Return the [X, Y] coordinate for the center point of the cell that contains the specified text.  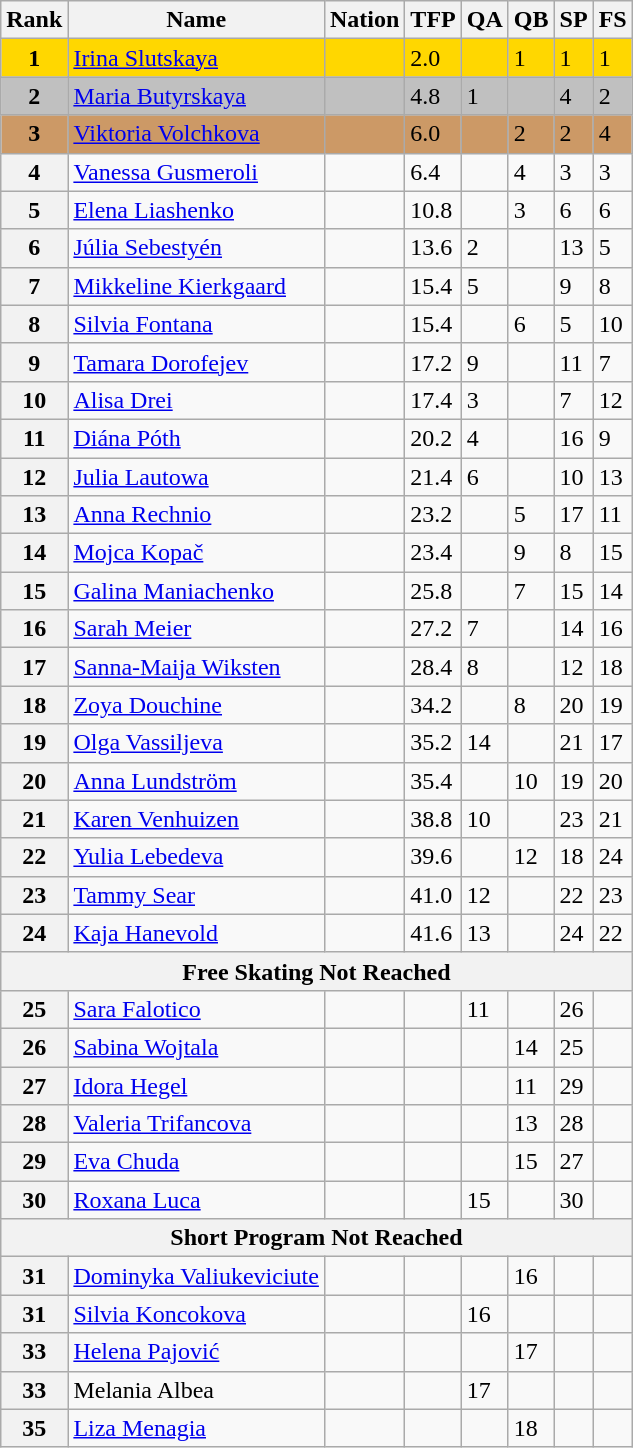
FS [612, 20]
Maria Butyrskaya [196, 96]
2.0 [433, 58]
6.0 [433, 134]
Free Skating Not Reached [316, 971]
Helena Pajović [196, 1352]
Name [196, 20]
Zoya Douchine [196, 705]
41.6 [433, 933]
QA [484, 20]
25.8 [433, 591]
6.4 [433, 172]
28.4 [433, 667]
27.2 [433, 629]
Mikkeline Kierkgaard [196, 286]
Sarah Meier [196, 629]
TFP [433, 20]
Tamara Dorofejev [196, 362]
Vanessa Gusmeroli [196, 172]
Roxana Luca [196, 1200]
Eva Chuda [196, 1162]
Irina Slutskaya [196, 58]
Elena Liashenko [196, 210]
Melania Albea [196, 1390]
38.8 [433, 819]
10.8 [433, 210]
Silvia Koncokova [196, 1314]
Anna Lundström [196, 781]
Diána Póth [196, 438]
Tammy Sear [196, 895]
20.2 [433, 438]
34.2 [433, 705]
Nation [364, 20]
21.4 [433, 477]
QB [531, 20]
Sabina Wojtala [196, 1047]
35.2 [433, 743]
Karen Venhuizen [196, 819]
Liza Menagia [196, 1428]
Silvia Fontana [196, 324]
13.6 [433, 248]
Dominyka Valiukeviciute [196, 1276]
SP [574, 20]
Alisa Drei [196, 400]
Galina Maniachenko [196, 591]
Mojca Kopač [196, 553]
Viktoria Volchkova [196, 134]
4.8 [433, 96]
23.2 [433, 515]
17.2 [433, 362]
Anna Rechnio [196, 515]
Idora Hegel [196, 1085]
Valeria Trifancova [196, 1124]
Júlia Sebestyén [196, 248]
35 [34, 1428]
17.4 [433, 400]
Sara Falotico [196, 1009]
39.6 [433, 857]
41.0 [433, 895]
Olga Vassiljeva [196, 743]
Rank [34, 20]
23.4 [433, 553]
Yulia Lebedeva [196, 857]
35.4 [433, 781]
Kaja Hanevold [196, 933]
Julia Lautowa [196, 477]
Short Program Not Reached [316, 1238]
Sanna-Maija Wiksten [196, 667]
